Pinpoint the cell where the given text exists, returning its (X, Y) midpoint coordinate. 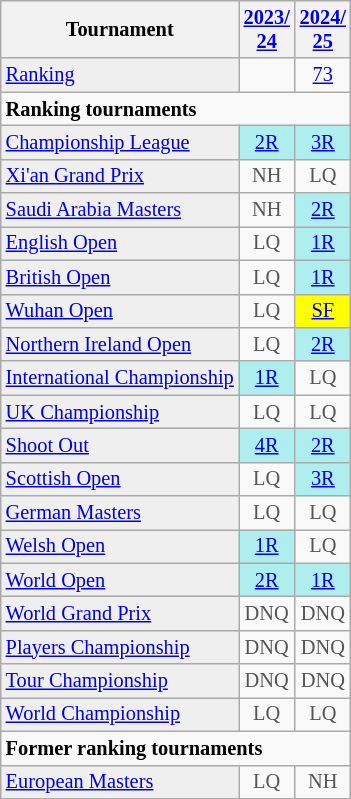
Former ranking tournaments (176, 748)
Shoot Out (120, 445)
4R (267, 445)
2024/25 (323, 29)
Championship League (120, 142)
Ranking tournaments (176, 109)
World Championship (120, 714)
Scottish Open (120, 479)
UK Championship (120, 412)
2023/24 (267, 29)
Wuhan Open (120, 311)
World Grand Prix (120, 613)
SF (323, 311)
Welsh Open (120, 546)
Xi'an Grand Prix (120, 176)
Tournament (120, 29)
International Championship (120, 378)
Players Championship (120, 647)
73 (323, 75)
English Open (120, 243)
Tour Championship (120, 681)
Northern Ireland Open (120, 344)
World Open (120, 580)
British Open (120, 277)
Ranking (120, 75)
European Masters (120, 782)
Saudi Arabia Masters (120, 210)
German Masters (120, 513)
